Determine the [X, Y] coordinate at the center of the cell enclosing the given text.  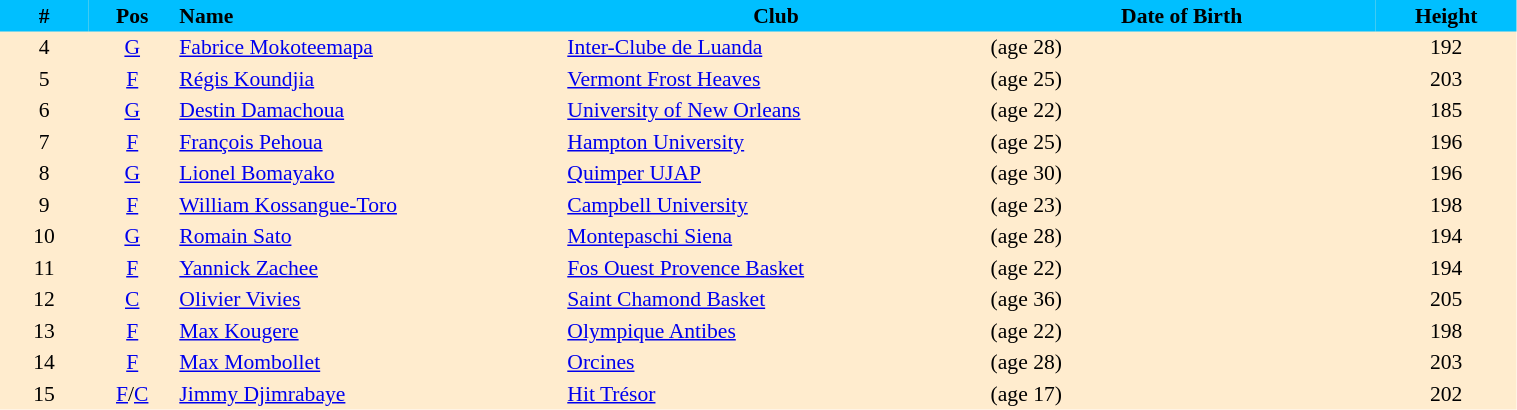
Height [1446, 16]
François Pehoua [370, 142]
8 [44, 174]
Romain Sato [370, 236]
(age 30) [1182, 174]
Campbell University [776, 205]
Jimmy Djimrabaye [370, 394]
Lionel Bomayako [370, 174]
Club [776, 16]
# [44, 16]
15 [44, 394]
Pos [132, 16]
Name [370, 16]
192 [1446, 48]
202 [1446, 394]
F/C [132, 394]
6 [44, 110]
Orcines [776, 362]
4 [44, 48]
10 [44, 236]
7 [44, 142]
Olivier Vivies [370, 300]
Yannick Zachee [370, 268]
Hampton University [776, 142]
Max Kougere [370, 331]
Vermont Frost Heaves [776, 79]
Hit Trésor [776, 394]
Régis Koundjia [370, 79]
11 [44, 268]
9 [44, 205]
Fabrice Mokoteemapa [370, 48]
Fos Ouest Provence Basket [776, 268]
Montepaschi Siena [776, 236]
(age 23) [1182, 205]
Quimper UJAP [776, 174]
Date of Birth [1182, 16]
205 [1446, 300]
185 [1446, 110]
(age 17) [1182, 394]
(age 36) [1182, 300]
Inter-Clube de Luanda [776, 48]
12 [44, 300]
Destin Damachoua [370, 110]
Saint Chamond Basket [776, 300]
Max Mombollet [370, 362]
Olympique Antibes [776, 331]
14 [44, 362]
5 [44, 79]
University of New Orleans [776, 110]
William Kossangue-Toro [370, 205]
C [132, 300]
13 [44, 331]
